Locate the cell with the specified text and output its (X, Y) center coordinate. 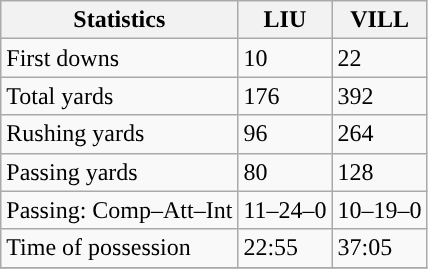
11–24–0 (285, 210)
10 (285, 58)
96 (285, 134)
176 (285, 96)
Statistics (120, 20)
Passing yards (120, 172)
Passing: Comp–Att–Int (120, 210)
10–19–0 (380, 210)
22 (380, 58)
VILL (380, 20)
Total yards (120, 96)
392 (380, 96)
128 (380, 172)
22:55 (285, 248)
80 (285, 172)
37:05 (380, 248)
First downs (120, 58)
LIU (285, 20)
Rushing yards (120, 134)
Time of possession (120, 248)
264 (380, 134)
